Output the [X, Y] coordinate of the center of the cell containing the given text.  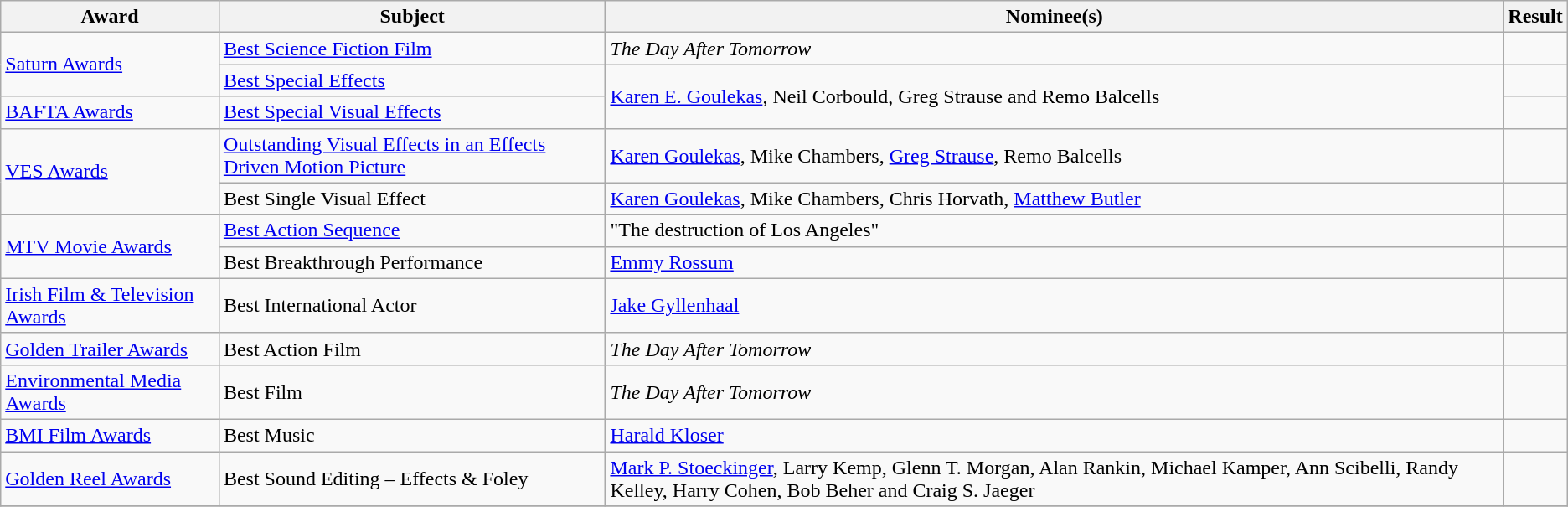
Nominee(s) [1055, 17]
Outstanding Visual Effects in an Effects Driven Motion Picture [412, 156]
Result [1535, 17]
Subject [412, 17]
Karen Goulekas, Mike Chambers, Chris Horvath, Matthew Butler [1055, 199]
Saturn Awards [111, 65]
Golden Reel Awards [111, 478]
Environmental Media Awards [111, 392]
Best Single Visual Effect [412, 199]
Emmy Rossum [1055, 262]
Best Action Sequence [412, 230]
Irish Film & Television Awards [111, 305]
MTV Movie Awards [111, 246]
Golden Trailer Awards [111, 349]
Best Breakthrough Performance [412, 262]
VES Awards [111, 171]
BMI Film Awards [111, 435]
Karen Goulekas, Mike Chambers, Greg Strause, Remo Balcells [1055, 156]
Best Science Fiction Film [412, 49]
Best Special Effects [412, 80]
Best Action Film [412, 349]
Best Special Visual Effects [412, 112]
BAFTA Awards [111, 112]
Karen E. Goulekas, Neil Corbould, Greg Strause and Remo Balcells [1055, 96]
Best Music [412, 435]
Best Sound Editing – Effects & Foley [412, 478]
"The destruction of Los Angeles" [1055, 230]
Best Film [412, 392]
Harald Kloser [1055, 435]
Jake Gyllenhaal [1055, 305]
Best International Actor [412, 305]
Award [111, 17]
Mark P. Stoeckinger, Larry Kemp, Glenn T. Morgan, Alan Rankin, Michael Kamper, Ann Scibelli, Randy Kelley, Harry Cohen, Bob Beher and Craig S. Jaeger [1055, 478]
